Pinpoint the cell where the given text exists, returning its (X, Y) midpoint coordinate. 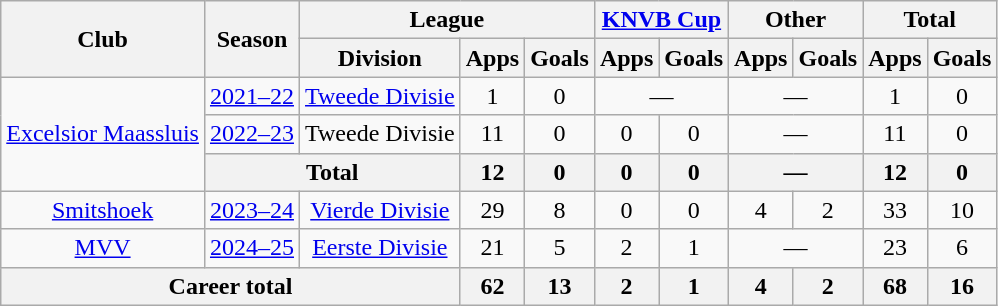
10 (962, 210)
Excelsior Maassluis (103, 134)
33 (895, 210)
29 (492, 210)
Eerste Divisie (380, 248)
KNVB Cup (661, 20)
2022–23 (252, 134)
5 (560, 248)
23 (895, 248)
MVV (103, 248)
62 (492, 286)
21 (492, 248)
2024–25 (252, 248)
League (448, 20)
6 (962, 248)
Division (380, 58)
Season (252, 39)
Vierde Divisie (380, 210)
Career total (230, 286)
68 (895, 286)
8 (560, 210)
Smitshoek (103, 210)
Club (103, 39)
16 (962, 286)
2023–24 (252, 210)
13 (560, 286)
2021–22 (252, 96)
Other (796, 20)
